Search for the cell housing the specified text and yield its (x, y) center coordinate. 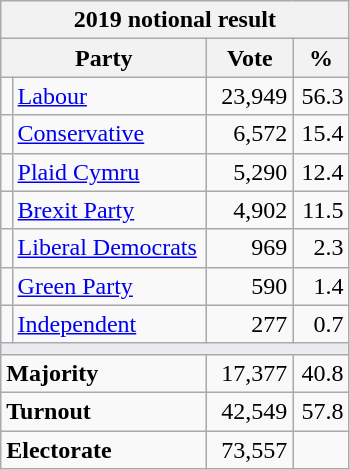
Labour (110, 96)
Party (104, 58)
17,377 (250, 373)
Turnout (104, 411)
Majority (104, 373)
Brexit Party (110, 210)
15.4 (321, 134)
4,902 (250, 210)
% (321, 58)
56.3 (321, 96)
Vote (250, 58)
1.4 (321, 286)
42,549 (250, 411)
Liberal Democrats (110, 248)
2019 notional result (175, 20)
40.8 (321, 373)
Independent (110, 324)
969 (250, 248)
0.7 (321, 324)
Conservative (110, 134)
12.4 (321, 172)
590 (250, 286)
Plaid Cymru (110, 172)
11.5 (321, 210)
23,949 (250, 96)
6,572 (250, 134)
Green Party (110, 286)
57.8 (321, 411)
73,557 (250, 449)
Electorate (104, 449)
277 (250, 324)
5,290 (250, 172)
2.3 (321, 248)
